Identify which cell holds the provided text, then report its (X, Y) central coordinate. 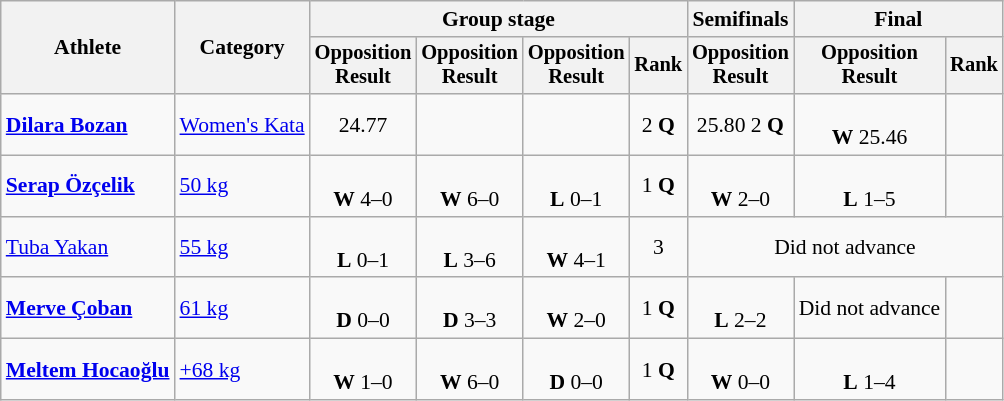
Dilara Bozan (88, 124)
Merve Çoban (88, 308)
W 4–1 (576, 248)
Athlete (88, 48)
Final (898, 19)
Meltem Hocaoğlu (88, 370)
61 kg (242, 308)
50 kg (242, 186)
3 (658, 248)
Group stage (498, 19)
Serap Özçelik (88, 186)
W 0–0 (740, 370)
55 kg (242, 248)
L 1–4 (870, 370)
W 25.46 (870, 124)
Category (242, 48)
Women's Kata (242, 124)
+68 kg (242, 370)
D 3–3 (470, 308)
W 1–0 (364, 370)
24.77 (364, 124)
L 2–2 (740, 308)
L 3–6 (470, 248)
Semifinals (740, 19)
2 Q (658, 124)
W 4–0 (364, 186)
25.80 2 Q (740, 124)
Tuba Yakan (88, 248)
L 1–5 (870, 186)
